Return the [X, Y] coordinate for the center point of the cell that contains the specified text.  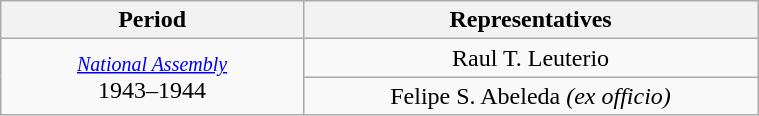
Period [152, 20]
Representatives [530, 20]
National Assembly1943–1944 [152, 77]
Felipe S. Abeleda (ex officio) [530, 96]
Raul T. Leuterio [530, 58]
